Return the (x, y) coordinate for the center point of the cell that contains the specified text.  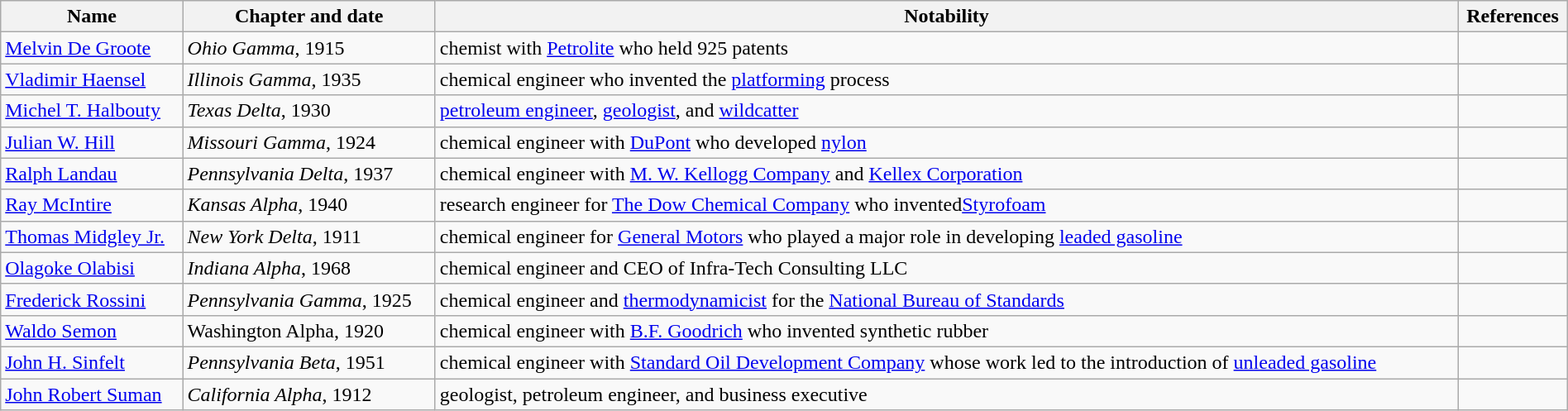
Michel T. Halbouty (92, 111)
chemical engineer for General Motors who played a major role in developing leaded gasoline (946, 237)
New York Delta, 1911 (309, 237)
chemical engineer who invented the platforming process (946, 79)
Ralph Landau (92, 174)
Name (92, 17)
John Robert Suman (92, 394)
chemical engineer with Standard Oil Development Company whose work led to the introduction of unleaded gasoline (946, 362)
chemical engineer with B.F. Goodrich who invented synthetic rubber (946, 331)
Ray McIntire (92, 205)
Melvin De Groote (92, 48)
chemical engineer and thermodynamicist for the National Bureau of Standards (946, 299)
Kansas Alpha, 1940 (309, 205)
chemist with Petrolite who held 925 patents (946, 48)
Frederick Rossini (92, 299)
Julian W. Hill (92, 142)
Chapter and date (309, 17)
Pennsylvania Delta, 1937 (309, 174)
chemical engineer and CEO of Infra-Tech Consulting LLC (946, 268)
Indiana Alpha, 1968 (309, 268)
California Alpha, 1912 (309, 394)
Washington Alpha, 1920 (309, 331)
John H. Sinfelt (92, 362)
Pennsylvania Beta, 1951 (309, 362)
Missouri Gamma, 1924 (309, 142)
Vladimir Haensel (92, 79)
Notability (946, 17)
References (1513, 17)
chemical engineer with DuPont who developed nylon (946, 142)
research engineer for The Dow Chemical Company who inventedStyrofoam (946, 205)
Waldo Semon (92, 331)
Illinois Gamma, 1935 (309, 79)
Pennsylvania Gamma, 1925 (309, 299)
geologist, petroleum engineer, and business executive (946, 394)
chemical engineer with M. W. Kellogg Company and Kellex Corporation (946, 174)
Ohio Gamma, 1915 (309, 48)
Thomas Midgley Jr. (92, 237)
Texas Delta, 1930 (309, 111)
petroleum engineer, geologist, and wildcatter (946, 111)
Olagoke Olabisi (92, 268)
